Return the (x, y) coordinate for the center point of the cell that contains the specified text.  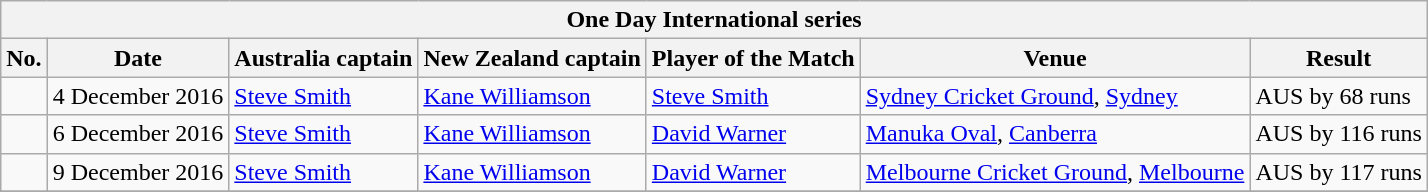
Player of the Match (753, 58)
9 December 2016 (138, 172)
4 December 2016 (138, 96)
AUS by 117 runs (1339, 172)
Sydney Cricket Ground, Sydney (1055, 96)
Manuka Oval, Canberra (1055, 134)
AUS by 116 runs (1339, 134)
Venue (1055, 58)
New Zealand captain (532, 58)
AUS by 68 runs (1339, 96)
6 December 2016 (138, 134)
Date (138, 58)
One Day International series (714, 20)
Result (1339, 58)
Melbourne Cricket Ground, Melbourne (1055, 172)
No. (24, 58)
Australia captain (324, 58)
